Locate the cell with the specified text and output its (x, y) center coordinate. 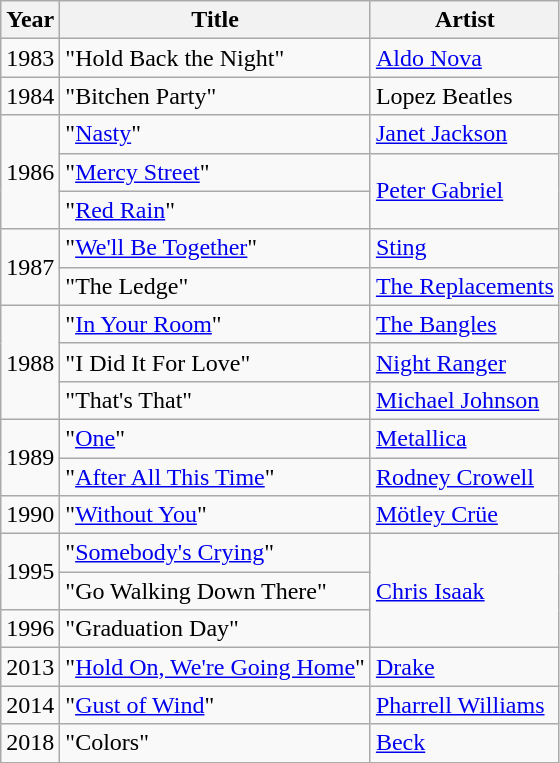
"One" (216, 438)
Sting (464, 248)
Peter Gabriel (464, 191)
"Gust of Wind" (216, 705)
Michael Johnson (464, 400)
"Somebody's Crying" (216, 553)
1984 (30, 96)
Chris Isaak (464, 591)
"Go Walking Down There" (216, 591)
Lopez Beatles (464, 96)
Title (216, 20)
Mötley Crüe (464, 515)
"Nasty" (216, 134)
"Without You" (216, 515)
1986 (30, 172)
"Hold On, We're Going Home" (216, 667)
"That's That" (216, 400)
1988 (30, 362)
Metallica (464, 438)
1987 (30, 267)
"I Did It For Love" (216, 362)
2013 (30, 667)
The Bangles (464, 324)
Night Ranger (464, 362)
1995 (30, 572)
"In Your Room" (216, 324)
2018 (30, 743)
Beck (464, 743)
The Replacements (464, 286)
2014 (30, 705)
1989 (30, 457)
Year (30, 20)
Pharrell Williams (464, 705)
"We'll Be Together" (216, 248)
1990 (30, 515)
Artist (464, 20)
Rodney Crowell (464, 477)
"Graduation Day" (216, 629)
1983 (30, 58)
"Red Rain" (216, 210)
"Colors" (216, 743)
"The Ledge" (216, 286)
"Mercy Street" (216, 172)
1996 (30, 629)
"Bitchen Party" (216, 96)
Drake (464, 667)
Aldo Nova (464, 58)
"Hold Back the Night" (216, 58)
Janet Jackson (464, 134)
"After All This Time" (216, 477)
